Return the [x, y] coordinate for the center point of the cell that contains the specified text.  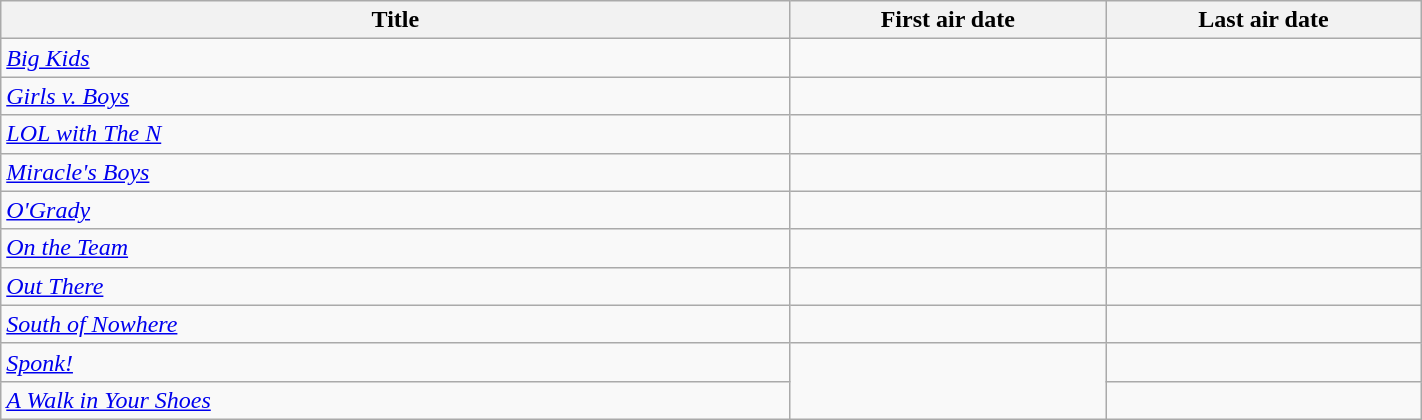
First air date [948, 20]
O'Grady [396, 210]
A Walk in Your Shoes [396, 400]
On the Team [396, 248]
Girls v. Boys [396, 96]
South of Nowhere [396, 324]
Last air date [1264, 20]
Out There [396, 286]
Big Kids [396, 58]
Sponk! [396, 362]
Miracle's Boys [396, 172]
Title [396, 20]
LOL with The N [396, 134]
